Pinpoint the cell where the given text exists, returning its (X, Y) midpoint coordinate. 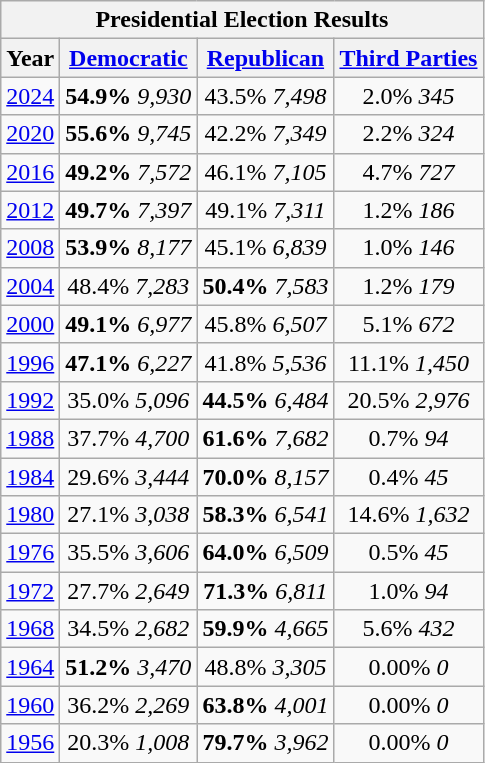
0.5% 45 (408, 553)
59.9% 4,665 (266, 629)
2.0% 345 (408, 96)
2012 (30, 210)
1.2% 186 (408, 210)
4.7% 727 (408, 172)
5.1% 672 (408, 324)
41.8% 5,536 (266, 362)
49.7% 7,397 (128, 210)
49.1% 7,311 (266, 210)
1968 (30, 629)
1996 (30, 362)
1.0% 94 (408, 591)
48.8% 3,305 (266, 667)
1.0% 146 (408, 248)
47.1% 6,227 (128, 362)
71.3% 6,811 (266, 591)
2.2% 324 (408, 134)
1988 (30, 438)
61.6% 7,682 (266, 438)
50.4% 7,583 (266, 286)
48.4% 7,283 (128, 286)
58.3% 6,541 (266, 515)
37.7% 4,700 (128, 438)
14.6% 1,632 (408, 515)
2000 (30, 324)
Year (30, 58)
43.5% 7,498 (266, 96)
1992 (30, 400)
1984 (30, 477)
35.0% 5,096 (128, 400)
Democratic (128, 58)
35.5% 3,606 (128, 553)
1.2% 179 (408, 286)
27.1% 3,038 (128, 515)
45.1% 6,839 (266, 248)
0.7% 94 (408, 438)
1956 (30, 743)
42.2% 7,349 (266, 134)
2004 (30, 286)
51.2% 3,470 (128, 667)
46.1% 7,105 (266, 172)
1980 (30, 515)
44.5% 6,484 (266, 400)
1972 (30, 591)
2024 (30, 96)
1960 (30, 705)
64.0% 6,509 (266, 553)
20.3% 1,008 (128, 743)
70.0% 8,157 (266, 477)
Third Parties (408, 58)
36.2% 2,269 (128, 705)
29.6% 3,444 (128, 477)
0.4% 45 (408, 477)
45.8% 6,507 (266, 324)
1964 (30, 667)
20.5% 2,976 (408, 400)
79.7% 3,962 (266, 743)
11.1% 1,450 (408, 362)
53.9% 8,177 (128, 248)
1976 (30, 553)
2008 (30, 248)
34.5% 2,682 (128, 629)
55.6% 9,745 (128, 134)
Republican (266, 58)
27.7% 2,649 (128, 591)
Presidential Election Results (242, 20)
49.1% 6,977 (128, 324)
5.6% 432 (408, 629)
54.9% 9,930 (128, 96)
63.8% 4,001 (266, 705)
2020 (30, 134)
2016 (30, 172)
49.2% 7,572 (128, 172)
